Detect which cell encompasses the target text, then output its [X, Y] center coordinate. 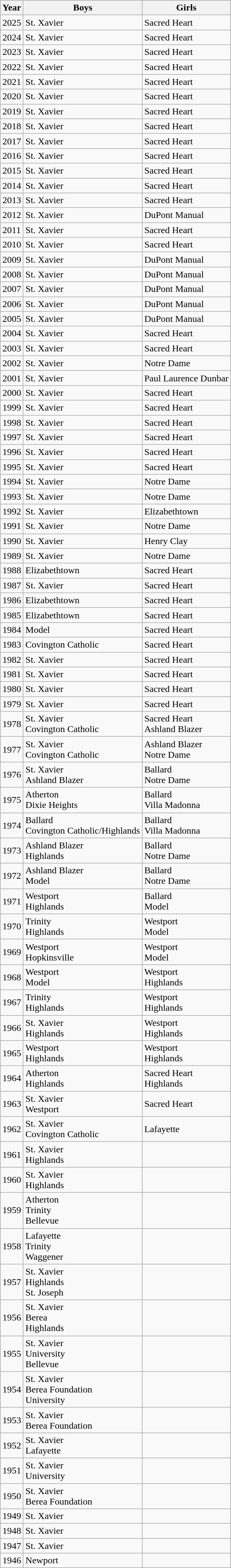
1976 [12, 774]
1962 [12, 1129]
Ashland Blazer Model [83, 876]
2008 [12, 274]
Sacred Heart Ashland Blazer [186, 724]
2012 [12, 215]
1967 [12, 1003]
St. Xavier University [83, 1470]
1997 [12, 437]
1998 [12, 422]
1966 [12, 1027]
1999 [12, 407]
Westport Hopkinsville [83, 952]
1949 [12, 1516]
2000 [12, 393]
1951 [12, 1470]
2025 [12, 23]
2013 [12, 200]
Newport [83, 1561]
1958 [12, 1246]
St. Xavier Ashland Blazer [83, 774]
1971 [12, 901]
1961 [12, 1154]
Ashland Blazer Highlands [83, 851]
1984 [12, 630]
2005 [12, 319]
1993 [12, 497]
Sacred Heart Highlands [186, 1079]
1952 [12, 1445]
1987 [12, 585]
1982 [12, 660]
2024 [12, 37]
1963 [12, 1104]
St. Xavier Highlands St. Joseph [83, 1282]
2019 [12, 111]
1965 [12, 1053]
1959 [12, 1210]
2002 [12, 363]
1953 [12, 1420]
1950 [12, 1496]
Paul Laurence Dunbar [186, 378]
Atherton Highlands [83, 1079]
1955 [12, 1354]
1989 [12, 556]
2007 [12, 289]
1981 [12, 674]
Girls [186, 8]
St. Xavier University Bellevue [83, 1354]
1969 [12, 952]
Ashland Blazer Notre Dame [186, 750]
Boys [83, 8]
1991 [12, 526]
1946 [12, 1561]
2023 [12, 52]
1990 [12, 541]
Covington Catholic [83, 644]
1947 [12, 1546]
1979 [12, 704]
2021 [12, 82]
Lafayette [186, 1129]
1992 [12, 511]
1957 [12, 1282]
1964 [12, 1079]
2018 [12, 126]
1980 [12, 689]
St. Xavier Lafayette [83, 1445]
St. Xavier Berea Highlands [83, 1318]
1985 [12, 615]
1995 [12, 467]
Atherton Trinity Bellevue [83, 1210]
Atherton Dixie Heights [83, 800]
1994 [12, 482]
Ballard Covington Catholic/Highlands [83, 825]
1996 [12, 452]
1968 [12, 977]
1954 [12, 1389]
2020 [12, 97]
2001 [12, 378]
1975 [12, 800]
1978 [12, 724]
St. Xavier Westport [83, 1104]
1988 [12, 571]
St. Xavier Berea Foundation University [83, 1389]
Model [83, 630]
2015 [12, 170]
Year [12, 8]
2017 [12, 141]
2004 [12, 334]
1983 [12, 644]
1970 [12, 926]
1973 [12, 851]
1960 [12, 1180]
1948 [12, 1531]
2014 [12, 186]
2011 [12, 230]
2016 [12, 156]
Lafayette Trinity Waggener [83, 1246]
1956 [12, 1318]
Henry Clay [186, 541]
2010 [12, 245]
1974 [12, 825]
2009 [12, 260]
1972 [12, 876]
Ballard Model [186, 901]
1986 [12, 600]
2022 [12, 67]
1977 [12, 750]
2006 [12, 304]
2003 [12, 348]
